Detect which cell encompasses the target text, then output its (X, Y) center coordinate. 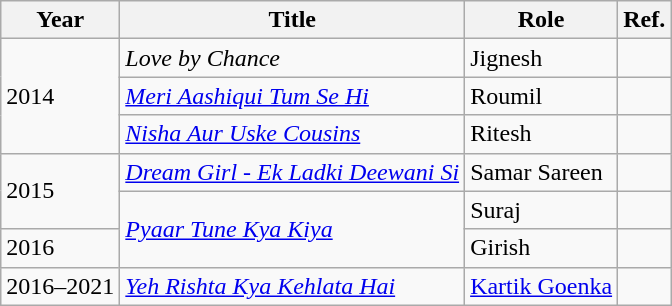
Jignesh (542, 58)
2015 (60, 191)
Love by Chance (292, 58)
Role (542, 20)
Girish (542, 248)
Pyaar Tune Kya Kiya (292, 229)
2016 (60, 248)
Kartik Goenka (542, 286)
Samar Sareen (542, 172)
Nisha Aur Uske Cousins (292, 134)
Ref. (644, 20)
Dream Girl - Ek Ladki Deewani Si (292, 172)
Roumil (542, 96)
2014 (60, 96)
Title (292, 20)
Yeh Rishta Kya Kehlata Hai (292, 286)
Ritesh (542, 134)
Meri Aashiqui Tum Se Hi (292, 96)
Year (60, 20)
2016–2021 (60, 286)
Suraj (542, 210)
